Output the (x, y) coordinate of the center of the cell containing the given text.  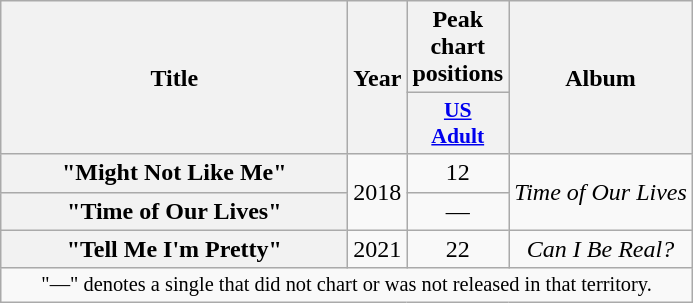
Can I Be Real? (601, 249)
Title (174, 78)
"Tell Me I'm Pretty" (174, 249)
"—" denotes a single that did not chart or was not released in that territory. (347, 285)
12 (458, 173)
Peak chart positions (458, 47)
2021 (378, 249)
2018 (378, 192)
"Might Not Like Me" (174, 173)
USAdult (458, 124)
22 (458, 249)
Year (378, 78)
— (458, 211)
Album (601, 78)
"Time of Our Lives" (174, 211)
Time of Our Lives (601, 192)
